Find where the given text appears and provide that cell's center as (x, y) coordinate. 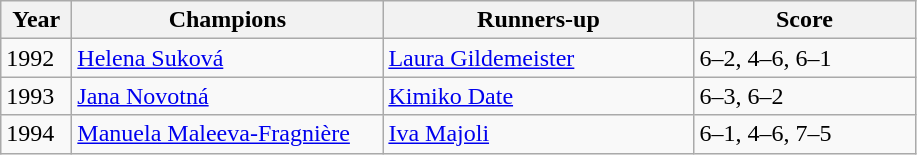
Helena Suková (228, 58)
Champions (228, 20)
Kimiko Date (538, 96)
Iva Majoli (538, 134)
Jana Novotná (228, 96)
6–3, 6–2 (804, 96)
6–1, 4–6, 7–5 (804, 134)
Manuela Maleeva-Fragnière (228, 134)
1992 (36, 58)
Runners-up (538, 20)
Year (36, 20)
1993 (36, 96)
1994 (36, 134)
Score (804, 20)
Laura Gildemeister (538, 58)
6–2, 4–6, 6–1 (804, 58)
